Return the [X, Y] coordinate for the center point of the cell that contains the specified text.  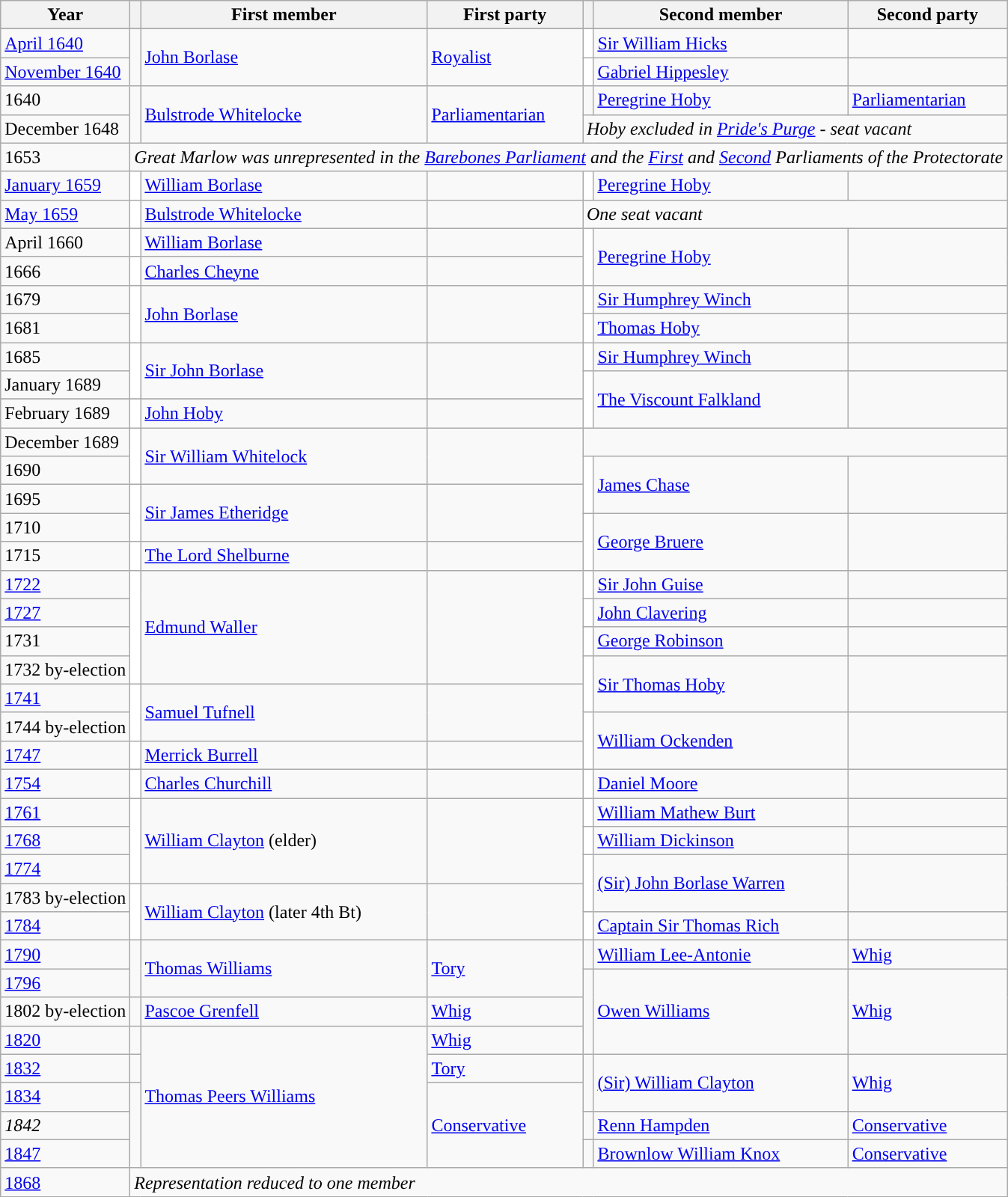
1695 [66, 499]
Thomas Hoby [721, 328]
1832 [66, 1068]
1681 [66, 328]
Second party [927, 15]
Brownlow William Knox [721, 1154]
Pascoe Grenfell [284, 1011]
1761 [66, 812]
Sir Thomas Hoby [721, 684]
1842 [66, 1125]
1685 [66, 357]
May 1659 [66, 214]
1732 by-election [66, 670]
April 1660 [66, 242]
1868 [66, 1182]
Charles Churchill [284, 783]
1710 [66, 527]
Year [66, 15]
Sir James Etheridge [284, 513]
1741 [66, 698]
Captain Sir Thomas Rich [721, 926]
1784 [66, 926]
1774 [66, 869]
William Ockenden [721, 741]
Sir William Whitelock [284, 456]
February 1689 [66, 414]
(Sir) William Clayton [721, 1083]
1690 [66, 471]
William Clayton (later 4th Bt) [284, 912]
Gabriel Hippesley [721, 72]
1640 [66, 100]
Thomas Williams [284, 969]
1744 by-election [66, 726]
George Bruere [721, 542]
1754 [66, 783]
Thomas Peers Williams [284, 1097]
Daniel Moore [721, 783]
William Dickinson [721, 841]
One seat vacant [795, 214]
The Lord Shelburne [284, 556]
December 1648 [66, 129]
November 1640 [66, 72]
January 1659 [66, 186]
1802 by-election [66, 1011]
1715 [66, 556]
Owen Williams [721, 1011]
1820 [66, 1040]
Second member [721, 15]
John Hoby [284, 414]
Representation reduced to one member [569, 1182]
1666 [66, 271]
Merrick Burrell [284, 755]
1731 [66, 641]
January 1689 [66, 385]
1679 [66, 299]
(Sir) John Borlase Warren [721, 884]
April 1640 [66, 43]
The Viscount Falkland [721, 399]
John Clavering [721, 613]
Samuel Tufnell [284, 712]
William Mathew Burt [721, 812]
1783 by-election [66, 898]
James Chase [721, 485]
Sir William Hicks [721, 43]
1796 [66, 983]
First party [505, 15]
William Lee-Antonie [721, 955]
1834 [66, 1097]
1722 [66, 584]
1653 [66, 157]
Renn Hampden [721, 1125]
Royalist [505, 58]
Sir John Borlase [284, 371]
1847 [66, 1154]
First member [284, 15]
1768 [66, 841]
George Robinson [721, 641]
December 1689 [66, 442]
Charles Cheyne [284, 271]
Hoby excluded in Pride's Purge - seat vacant [795, 129]
1747 [66, 755]
Great Marlow was unrepresented in the Barebones Parliament and the First and Second Parliaments of the Protectorate [569, 157]
William Clayton (elder) [284, 840]
1790 [66, 955]
1727 [66, 613]
Sir John Guise [721, 584]
Edmund Waller [284, 627]
